Return the [x, y] coordinate for the center point of the cell that contains the specified text.  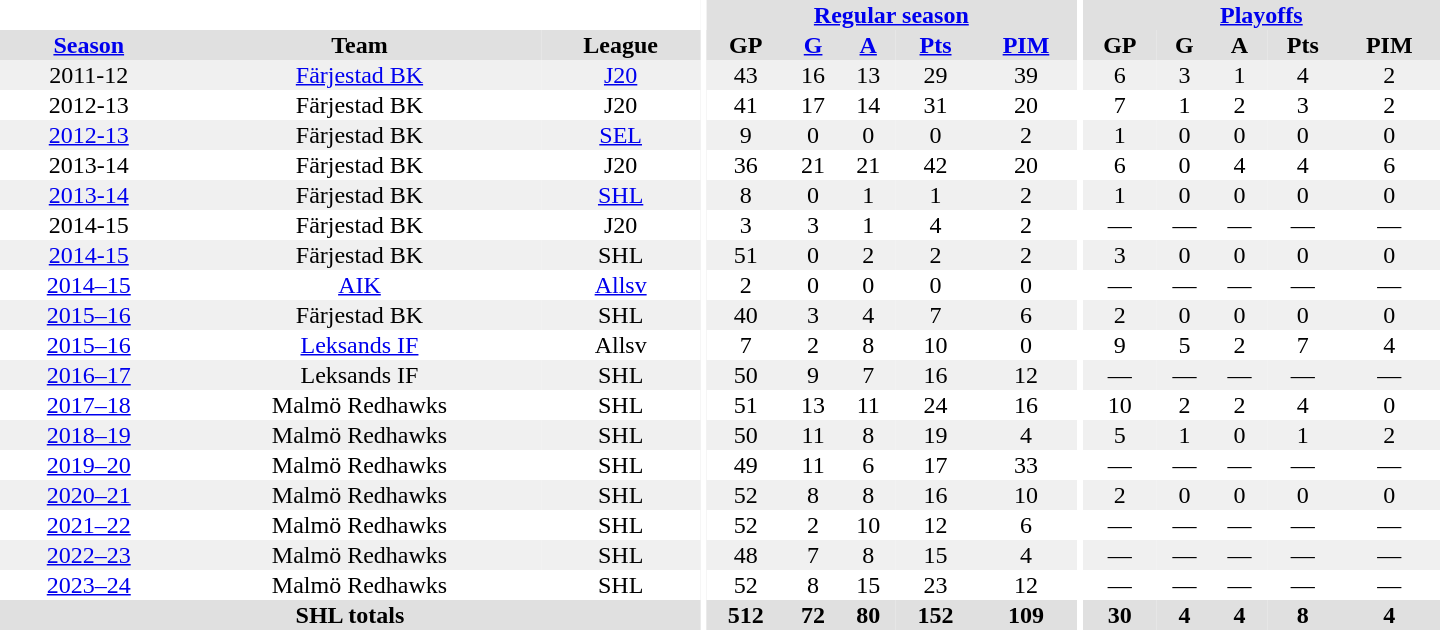
AIK [360, 285]
SEL [620, 135]
80 [868, 615]
29 [936, 75]
39 [1026, 75]
152 [936, 615]
2021–22 [89, 525]
2017–18 [89, 405]
14 [868, 105]
Season [89, 45]
33 [1026, 465]
31 [936, 105]
512 [746, 615]
36 [746, 165]
40 [746, 315]
72 [814, 615]
SHL totals [350, 615]
19 [936, 435]
24 [936, 405]
2018–19 [89, 435]
23 [936, 585]
43 [746, 75]
Regular season [892, 15]
2014–15 [89, 285]
41 [746, 105]
2019–20 [89, 465]
2023–24 [89, 585]
2011-12 [89, 75]
30 [1120, 615]
Team [360, 45]
2016–17 [89, 375]
109 [1026, 615]
League [620, 45]
49 [746, 465]
2022–23 [89, 555]
2020–21 [89, 495]
48 [746, 555]
42 [936, 165]
Playoffs [1262, 15]
